Identify which cell holds the provided text, then report its (X, Y) central coordinate. 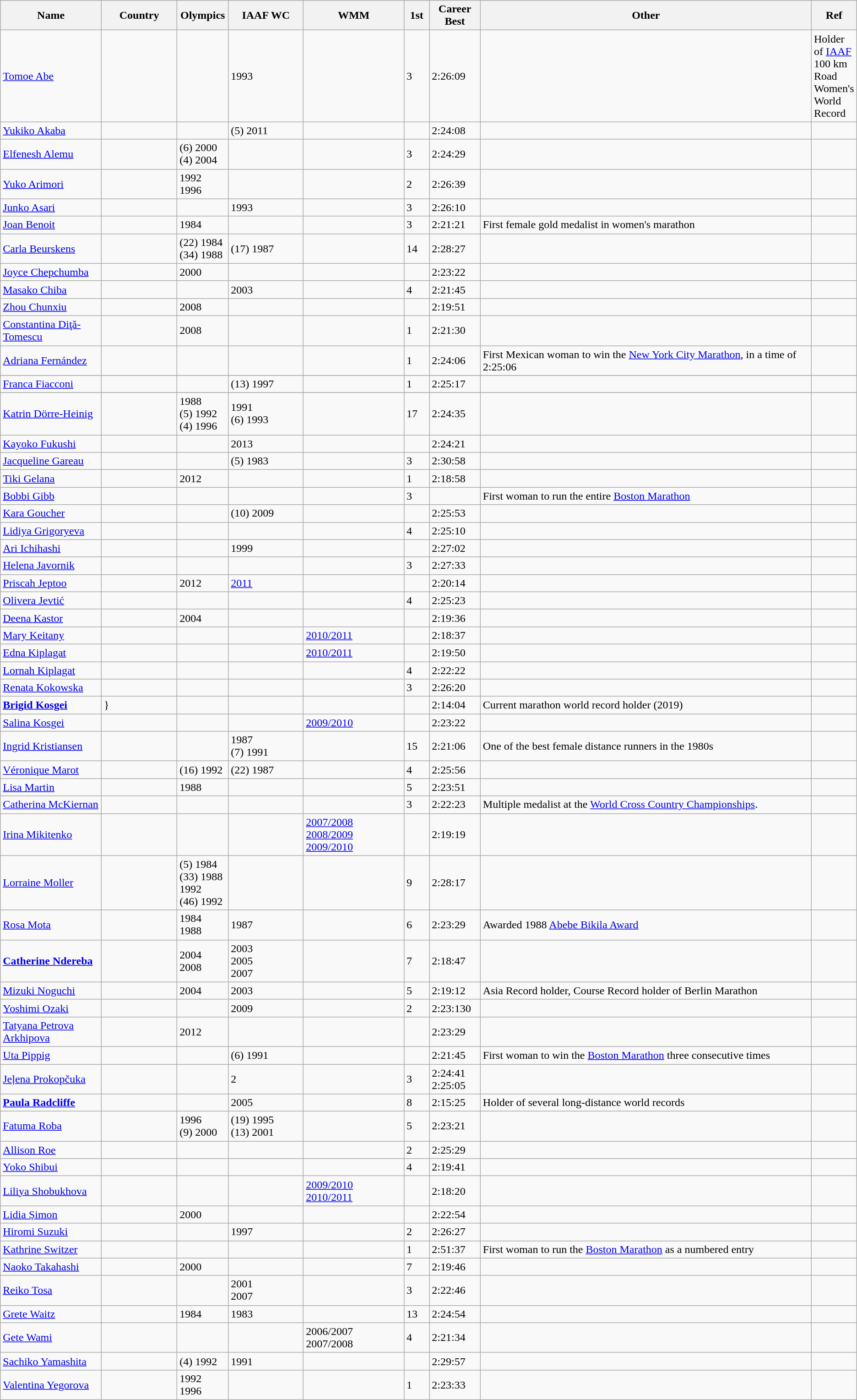
Catherina McKiernan (51, 805)
Masako Chiba (51, 289)
Priscah Jeptoo (51, 583)
(19) 1995 (13) 2001 (266, 1127)
(6) 1991 (266, 1055)
2:29:57 (455, 1361)
2:15:25 (455, 1103)
14 (417, 248)
2:24:41 2:25:05 (455, 1079)
2005 (266, 1103)
2:23:33 (455, 1385)
Uta Pippig (51, 1055)
2:21:06 (455, 746)
First woman to run the Boston Marathon as a numbered entry (645, 1249)
2009/2010 (354, 723)
2:19:12 (455, 991)
First woman to run the entire Boston Marathon (645, 496)
Asia Record holder, Course Record holder of Berlin Marathon (645, 991)
Tomoe Abe (51, 76)
2:27:02 (455, 548)
Constantina Diţă-Tomescu (51, 331)
WMM (354, 16)
Yoko Shibui (51, 1167)
Lisa Martin (51, 787)
Zhou Chunxiu (51, 307)
(5) 2011 (266, 131)
(4) 1992 (203, 1361)
Country (139, 16)
Kayoko Fukushi (51, 444)
2:28:27 (455, 248)
(5) 1983 (266, 461)
9 (417, 883)
2003 2005 2007 (266, 961)
Carla Beurskens (51, 248)
1st (417, 16)
Tatyana Petrova Arkhipova (51, 1031)
2009 (266, 1008)
Tiki Gelana (51, 479)
17 (417, 414)
Reiko Tosa (51, 1291)
Elfenesh Alemu (51, 154)
2:24:21 (455, 444)
2:25:56 (455, 770)
2:22:22 (455, 670)
2:28:17 (455, 883)
2:25:10 (455, 531)
2007/2008 2008/2009 2009/2010 (354, 834)
2:22:46 (455, 1291)
Kara Goucher (51, 513)
1987 (266, 925)
Junko Asari (51, 207)
Holder of IAAF 100 km Road Women's World Record (834, 76)
2:19:50 (455, 653)
Lorraine Moller (51, 883)
Brigid Kosgei (51, 705)
2:51:37 (455, 1249)
Gete Wami (51, 1337)
2009/2010 2010/2011 (354, 1191)
Current marathon world record holder (2019) (645, 705)
2:26:27 (455, 1232)
Franca Fiacconi (51, 384)
2:25:23 (455, 600)
15 (417, 746)
(22) 1984 (34) 1988 (203, 248)
Grete Waitz (51, 1314)
Véronique Marot (51, 770)
2:22:23 (455, 805)
Lidiya Grigoryeva (51, 531)
2:23:130 (455, 1008)
2:26:39 (455, 184)
2:30:58 (455, 461)
Joyce Chepchumba (51, 272)
2:23:21 (455, 1127)
Joan Benoit (51, 225)
(6) 2000 (4) 2004 (203, 154)
2013 (266, 444)
2:19:46 (455, 1267)
2:19:19 (455, 834)
Olympics (203, 16)
First Mexican woman to win the New York City Marathon, in a time of 2:25:06 (645, 360)
First female gold medalist in women's marathon (645, 225)
2:21:30 (455, 331)
Fatuma Roba (51, 1127)
2:24:29 (455, 154)
Katrin Dörre-Heinig (51, 414)
2:23:51 (455, 787)
2:22:54 (455, 1215)
Helena Javornik (51, 566)
2:25:17 (455, 384)
Mary Keitany (51, 635)
2001 2007 (266, 1291)
2:26:09 (455, 76)
Rosa Mota (51, 925)
Lornah Kiplagat (51, 670)
2006/2007 2007/2008 (354, 1337)
(5) 1984 (33) 1988 1992 (46) 1992 (203, 883)
Naoko Takahashi (51, 1267)
Career Best (455, 16)
One of the best female distance runners in the 1980s (645, 746)
2004 2008 (203, 961)
Liliya Shobukhova (51, 1191)
Yuko Arimori (51, 184)
Multiple medalist at the World Cross Country Championships. (645, 805)
2:18:37 (455, 635)
(10) 2009 (266, 513)
Lidia Șimon (51, 1215)
Other (645, 16)
Paula Radcliffe (51, 1103)
2:21:34 (455, 1337)
2:18:58 (455, 479)
Catherine Ndereba (51, 961)
IAAF WC (266, 16)
Allison Roe (51, 1150)
2:24:06 (455, 360)
Irina Mikitenko (51, 834)
2:19:51 (455, 307)
Kathrine Switzer (51, 1249)
1996 (9) 2000 (203, 1127)
Yoshimi Ozaki (51, 1008)
2:20:14 (455, 583)
1999 (266, 548)
2:21:21 (455, 225)
Adriana Fernández (51, 360)
Jeļena Prokopčuka (51, 1079)
Renata Kokowska (51, 688)
Bobbi Gibb (51, 496)
1983 (266, 1314)
2:25:29 (455, 1150)
2011 (266, 583)
1988 (203, 787)
(16) 1992 (203, 770)
8 (417, 1103)
Ref (834, 16)
2:25:53 (455, 513)
2:26:20 (455, 688)
6 (417, 925)
First woman to win the Boston Marathon three consecutive times (645, 1055)
} (139, 705)
1997 (266, 1232)
1984 1988 (203, 925)
1988 (5) 1992 (4) 1996 (203, 414)
13 (417, 1314)
Valentina Yegorova (51, 1385)
1987 (7) 1991 (266, 746)
1991 (6) 1993 (266, 414)
Sachiko Yamashita (51, 1361)
2:19:41 (455, 1167)
Olivera Jevtić (51, 600)
2:18:47 (455, 961)
(22) 1987 (266, 770)
Deena Kastor (51, 618)
(13) 1997 (266, 384)
Ingrid Kristiansen (51, 746)
2:18:20 (455, 1191)
Holder of several long-distance world records (645, 1103)
2:19:36 (455, 618)
2:24:08 (455, 131)
1991 (266, 1361)
Mizuki Noguchi (51, 991)
Hiromi Suzuki (51, 1232)
Awarded 1988 Abebe Bikila Award (645, 925)
2:24:54 (455, 1314)
2:14:04 (455, 705)
Yukiko Akaba (51, 131)
Ari Ichihashi (51, 548)
Salina Kosgei (51, 723)
Name (51, 16)
Jacqueline Gareau (51, 461)
2:27:33 (455, 566)
2:26:10 (455, 207)
2:24:35 (455, 414)
Edna Kiplagat (51, 653)
(17) 1987 (266, 248)
